Find where the given text appears and provide that cell's center as [X, Y] coordinate. 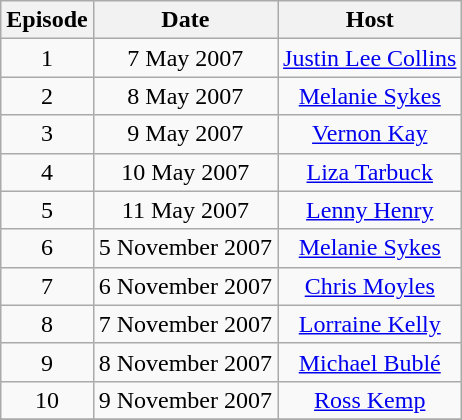
10 May 2007 [185, 172]
Justin Lee Collins [370, 58]
3 [47, 134]
9 [47, 362]
6 [47, 248]
8 [47, 324]
Lenny Henry [370, 210]
8 November 2007 [185, 362]
Episode [47, 20]
6 November 2007 [185, 286]
Chris Moyles [370, 286]
7 [47, 286]
5 November 2007 [185, 248]
7 November 2007 [185, 324]
8 May 2007 [185, 96]
7 May 2007 [185, 58]
4 [47, 172]
Host [370, 20]
1 [47, 58]
5 [47, 210]
Lorraine Kelly [370, 324]
10 [47, 400]
Ross Kemp [370, 400]
Michael Bublé [370, 362]
Liza Tarbuck [370, 172]
2 [47, 96]
9 May 2007 [185, 134]
9 November 2007 [185, 400]
Vernon Kay [370, 134]
Date [185, 20]
11 May 2007 [185, 210]
